Determine the [X, Y] coordinate at the center of the cell enclosing the given text.  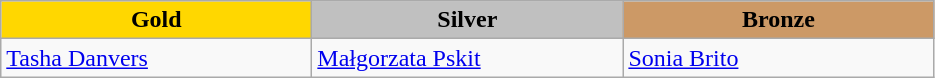
Sonia Brito [778, 58]
Silver [468, 20]
Bronze [778, 20]
Małgorzata Pskit [468, 58]
Tasha Danvers [156, 58]
Gold [156, 20]
